Capture the cell that displays the provided text and extract its (x, y) central coordinate. 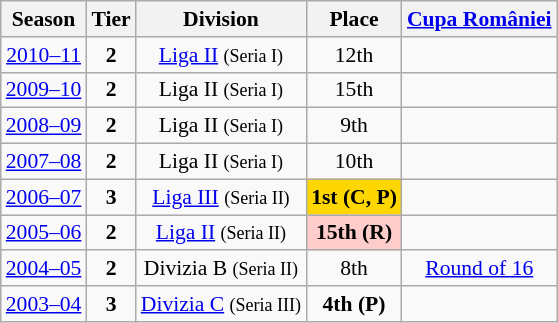
Liga II (Seria II) (221, 233)
2004–05 (44, 269)
15th (354, 90)
Divizia C (Seria III) (221, 304)
Division (221, 19)
Round of 16 (480, 269)
Place (354, 19)
8th (354, 269)
10th (354, 162)
Tier (110, 19)
2003–04 (44, 304)
Season (44, 19)
2010–11 (44, 55)
Divizia B (Seria II) (221, 269)
4th (P) (354, 304)
15th (R) (354, 233)
2006–07 (44, 197)
2008–09 (44, 126)
Liga III (Seria II) (221, 197)
2007–08 (44, 162)
2009–10 (44, 90)
12th (354, 55)
9th (354, 126)
Cupa României (480, 19)
2005–06 (44, 233)
1st (C, P) (354, 197)
